Locate the cell with the specified text and output its (X, Y) center coordinate. 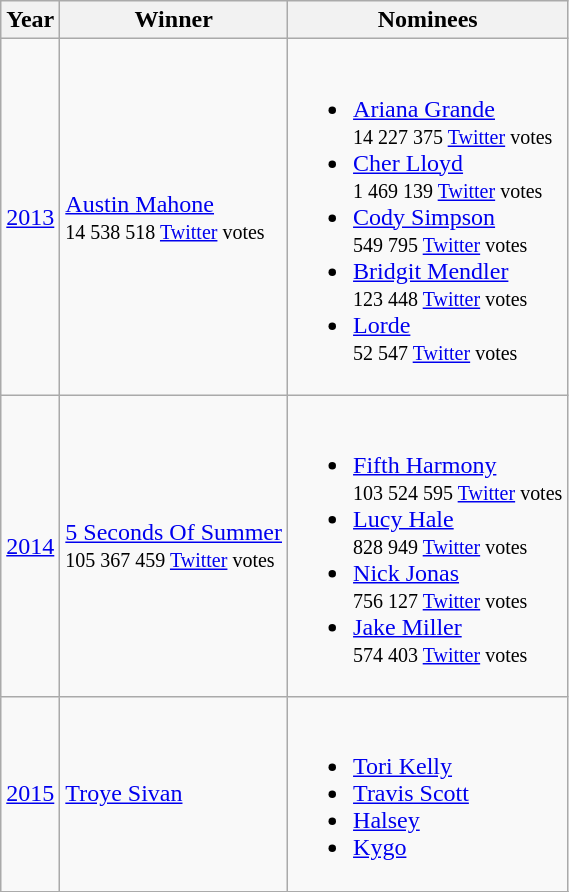
Austin Mahone 14 538 518 Twitter votes (174, 217)
Troye Sivan (174, 794)
Tori KellyTravis ScottHalseyKygo (428, 794)
2015 (30, 794)
Fifth Harmony 103 524 595 Twitter votesLucy Hale 828 949 Twitter votesNick Jonas 756 127 Twitter votesJake Miller 574 403 Twitter votes (428, 546)
2013 (30, 217)
Nominees (428, 20)
5 Seconds Of Summer 105 367 459 Twitter votes (174, 546)
Year (30, 20)
2014 (30, 546)
Winner (174, 20)
